Determine the (X, Y) coordinate at the center of the cell enclosing the given text.  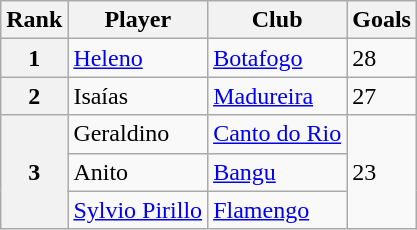
Flamengo (278, 210)
2 (34, 96)
Anito (138, 172)
28 (382, 58)
23 (382, 172)
Player (138, 20)
27 (382, 96)
Canto do Rio (278, 134)
Goals (382, 20)
Botafogo (278, 58)
Isaías (138, 96)
Bangu (278, 172)
1 (34, 58)
Madureira (278, 96)
3 (34, 172)
Sylvio Pirillo (138, 210)
Club (278, 20)
Heleno (138, 58)
Rank (34, 20)
Geraldino (138, 134)
